Determine the [X, Y] coordinate at the center of the cell enclosing the given text.  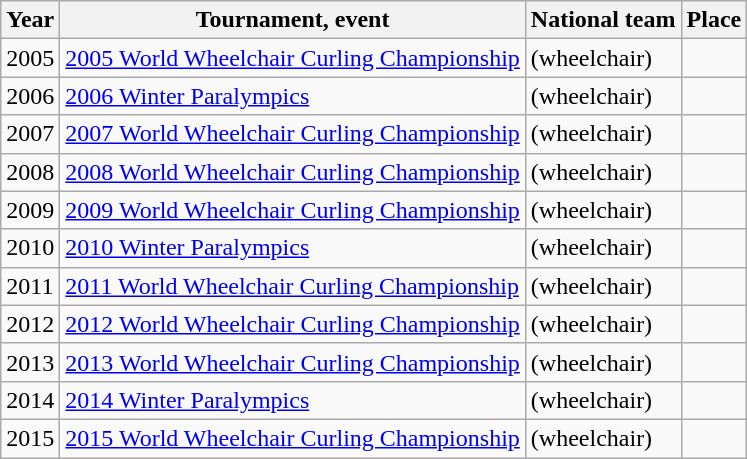
2014 [30, 400]
2005 [30, 58]
2013 World Wheelchair Curling Championship [293, 362]
2010 Winter Paralympics [293, 248]
Place [714, 20]
2014 Winter Paralympics [293, 400]
2007 World Wheelchair Curling Championship [293, 134]
2015 [30, 438]
2011 [30, 286]
2010 [30, 248]
2006 Winter Paralympics [293, 96]
2007 [30, 134]
2011 World Wheelchair Curling Championship [293, 286]
2008 [30, 172]
2009 World Wheelchair Curling Championship [293, 210]
2008 World Wheelchair Curling Championship [293, 172]
2013 [30, 362]
National team [603, 20]
2012 World Wheelchair Curling Championship [293, 324]
2006 [30, 96]
2009 [30, 210]
2012 [30, 324]
2015 World Wheelchair Curling Championship [293, 438]
Tournament, event [293, 20]
2005 World Wheelchair Curling Championship [293, 58]
Year [30, 20]
